Extract the [X, Y] coordinate from the center of the cell holding the provided text.  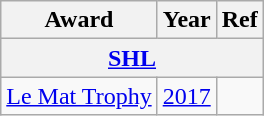
Le Mat Trophy [79, 96]
Year [186, 20]
Award [79, 20]
2017 [186, 96]
SHL [132, 58]
Ref [240, 20]
